Return [x, y] of the center of cell containing provided text 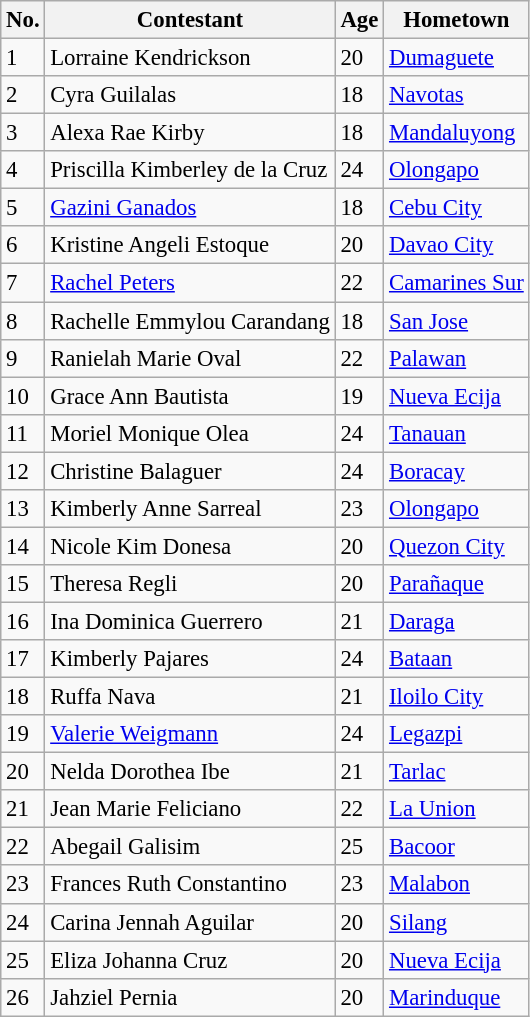
Gazini Ganados [190, 208]
Nicole Kim Donesa [190, 546]
Cebu City [456, 208]
Kimberly Pajares [190, 659]
5 [23, 208]
Bataan [456, 659]
Tanauan [456, 433]
Frances Ruth Constantino [190, 885]
Ina Dominica Guerrero [190, 621]
13 [23, 509]
Abegail Galisim [190, 847]
Contestant [190, 20]
Bacoor [456, 847]
Carina Jennah Aguilar [190, 922]
Valerie Weigmann [190, 734]
Hometown [456, 20]
3 [23, 133]
San Jose [456, 321]
1 [23, 58]
Ruffa Nava [190, 697]
Boracay [456, 471]
Eliza Johanna Cruz [190, 960]
Lorraine Kendrickson [190, 58]
Age [360, 20]
Cyra Guilalas [190, 95]
La Union [456, 809]
6 [23, 245]
Camarines Sur [456, 283]
Rachel Peters [190, 283]
Tarlac [456, 772]
Priscilla Kimberley de la Cruz [190, 170]
Grace Ann Bautista [190, 396]
15 [23, 584]
Moriel Monique Olea [190, 433]
7 [23, 283]
26 [23, 997]
Alexa Rae Kirby [190, 133]
Ranielah Marie Oval [190, 358]
14 [23, 546]
Marinduque [456, 997]
17 [23, 659]
12 [23, 471]
Jahziel Pernia [190, 997]
Daraga [456, 621]
16 [23, 621]
Christine Balaguer [190, 471]
Parañaque [456, 584]
Malabon [456, 885]
Rachelle Emmylou Carandang [190, 321]
Iloilo City [456, 697]
Jean Marie Feliciano [190, 809]
Palawan [456, 358]
Theresa Regli [190, 584]
2 [23, 95]
Kristine Angeli Estoque [190, 245]
4 [23, 170]
Quezon City [456, 546]
Legazpi [456, 734]
Navotas [456, 95]
Silang [456, 922]
Mandaluyong [456, 133]
Dumaguete [456, 58]
Davao City [456, 245]
Nelda Dorothea Ibe [190, 772]
8 [23, 321]
11 [23, 433]
Kimberly Anne Sarreal [190, 509]
9 [23, 358]
10 [23, 396]
No. [23, 20]
